Return the (x, y) coordinate for the center point of the cell that contains the specified text.  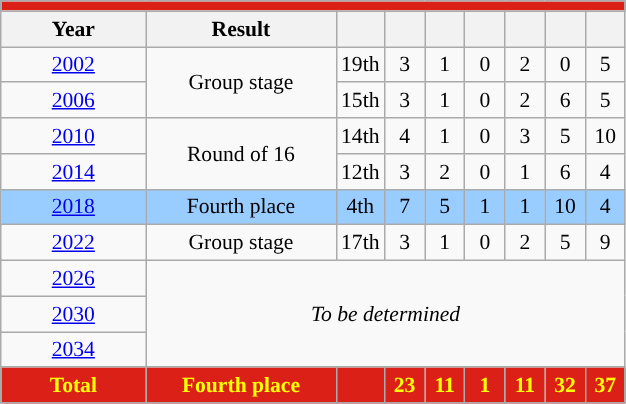
17th (360, 243)
Year (74, 29)
15th (360, 101)
2030 (74, 314)
2002 (74, 65)
19th (360, 65)
7 (405, 207)
2010 (74, 136)
Total (74, 386)
To be determined (386, 314)
2018 (74, 207)
2014 (74, 172)
2034 (74, 350)
Round of 16 (241, 154)
2006 (74, 101)
23 (405, 386)
4th (360, 207)
2026 (74, 279)
32 (565, 386)
9 (605, 243)
12th (360, 172)
Result (241, 29)
2022 (74, 243)
14th (360, 136)
37 (605, 386)
